Return [X, Y] of the center of cell containing provided text 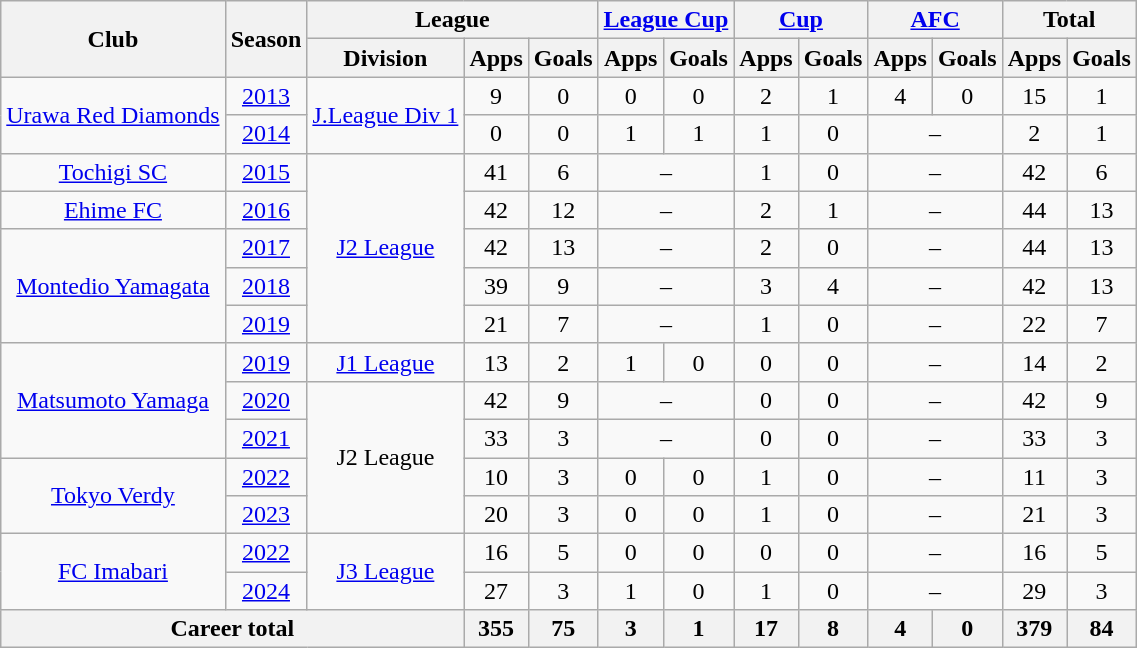
10 [496, 477]
27 [496, 591]
Urawa Red Diamonds [113, 115]
J3 League [386, 572]
Cup [801, 20]
J.League Div 1 [386, 115]
8 [833, 629]
Tokyo Verdy [113, 496]
Club [113, 39]
Matsumoto Yamaga [113, 400]
20 [496, 515]
14 [1034, 362]
29 [1034, 591]
Career total [232, 629]
12 [563, 210]
2016 [266, 210]
Ehime FC [113, 210]
2018 [266, 286]
2023 [266, 515]
355 [496, 629]
Montedio Yamagata [113, 286]
75 [563, 629]
Season [266, 39]
AFC [935, 20]
15 [1034, 96]
J1 League [386, 362]
11 [1034, 477]
2020 [266, 400]
League Cup [666, 20]
2017 [266, 248]
2014 [266, 134]
379 [1034, 629]
2021 [266, 438]
FC Imabari [113, 572]
Division [386, 58]
17 [766, 629]
League [452, 20]
41 [496, 172]
2024 [266, 591]
39 [496, 286]
84 [1102, 629]
22 [1034, 324]
Tochigi SC [113, 172]
2015 [266, 172]
2013 [266, 96]
Total [1069, 20]
